Return the [X, Y] coordinate for the center point of the cell that contains the specified text.  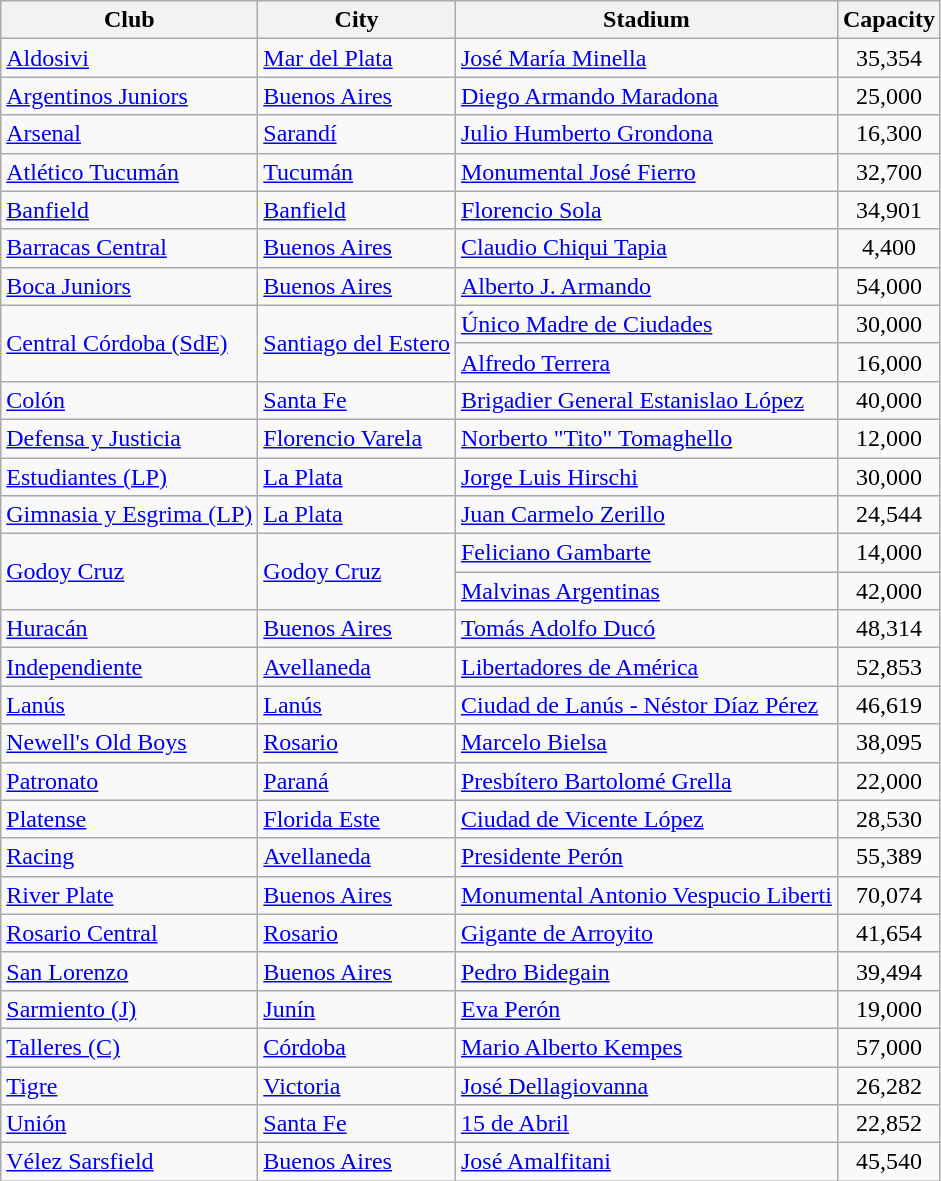
Feliciano Gambarte [646, 553]
Independiente [130, 667]
San Lorenzo [130, 971]
39,494 [888, 971]
Norberto "Tito" Tomaghello [646, 438]
Monumental José Fierro [646, 172]
José Dellagiovanna [646, 1085]
22,852 [888, 1124]
Julio Humberto Grondona [646, 134]
Barracas Central [130, 248]
City [357, 20]
Claudio Chiqui Tapia [646, 248]
26,282 [888, 1085]
Florencio Varela [357, 438]
48,314 [888, 629]
38,095 [888, 743]
Jorge Luis Hirschi [646, 477]
Stadium [646, 20]
28,530 [888, 819]
46,619 [888, 705]
Ciudad de Vicente López [646, 819]
16,300 [888, 134]
Monumental Antonio Vespucio Liberti [646, 895]
70,074 [888, 895]
José Amalfitani [646, 1162]
Presidente Perón [646, 857]
Atlético Tucumán [130, 172]
Marcelo Bielsa [646, 743]
16,000 [888, 362]
River Plate [130, 895]
Tomás Adolfo Ducó [646, 629]
34,901 [888, 210]
Sarmiento (J) [130, 1009]
Boca Juniors [130, 286]
Alberto J. Armando [646, 286]
Huracán [130, 629]
Sarandí [357, 134]
Malvinas Argentinas [646, 591]
42,000 [888, 591]
Central Córdoba (SdE) [130, 343]
Club [130, 20]
14,000 [888, 553]
41,654 [888, 933]
Racing [130, 857]
Pedro Bidegain [646, 971]
22,000 [888, 781]
Santiago del Estero [357, 343]
Diego Armando Maradona [646, 96]
Córdoba [357, 1047]
Talleres (C) [130, 1047]
Tigre [130, 1085]
Ciudad de Lanús - Néstor Díaz Pérez [646, 705]
Eva Perón [646, 1009]
Alfredo Terrera [646, 362]
Estudiantes (LP) [130, 477]
Paraná [357, 781]
Brigadier General Estanislao López [646, 400]
Juan Carmelo Zerillo [646, 515]
Colón [130, 400]
Defensa y Justicia [130, 438]
24,544 [888, 515]
Mario Alberto Kempes [646, 1047]
Victoria [357, 1085]
Florencio Sola [646, 210]
Libertadores de América [646, 667]
Presbítero Bartolomé Grella [646, 781]
35,354 [888, 58]
Junín [357, 1009]
32,700 [888, 172]
Arsenal [130, 134]
55,389 [888, 857]
Patronato [130, 781]
Vélez Sarsfield [130, 1162]
40,000 [888, 400]
52,853 [888, 667]
54,000 [888, 286]
Capacity [888, 20]
45,540 [888, 1162]
Gimnasia y Esgrima (LP) [130, 515]
57,000 [888, 1047]
Unión [130, 1124]
José María Minella [646, 58]
Mar del Plata [357, 58]
Platense [130, 819]
Tucumán [357, 172]
15 de Abril [646, 1124]
4,400 [888, 248]
Florida Este [357, 819]
Único Madre de Ciudades [646, 324]
Aldosivi [130, 58]
25,000 [888, 96]
12,000 [888, 438]
Argentinos Juniors [130, 96]
Rosario Central [130, 933]
Gigante de Arroyito [646, 933]
Newell's Old Boys [130, 743]
19,000 [888, 1009]
